Determine the (X, Y) coordinate at the center of the cell enclosing the given text.  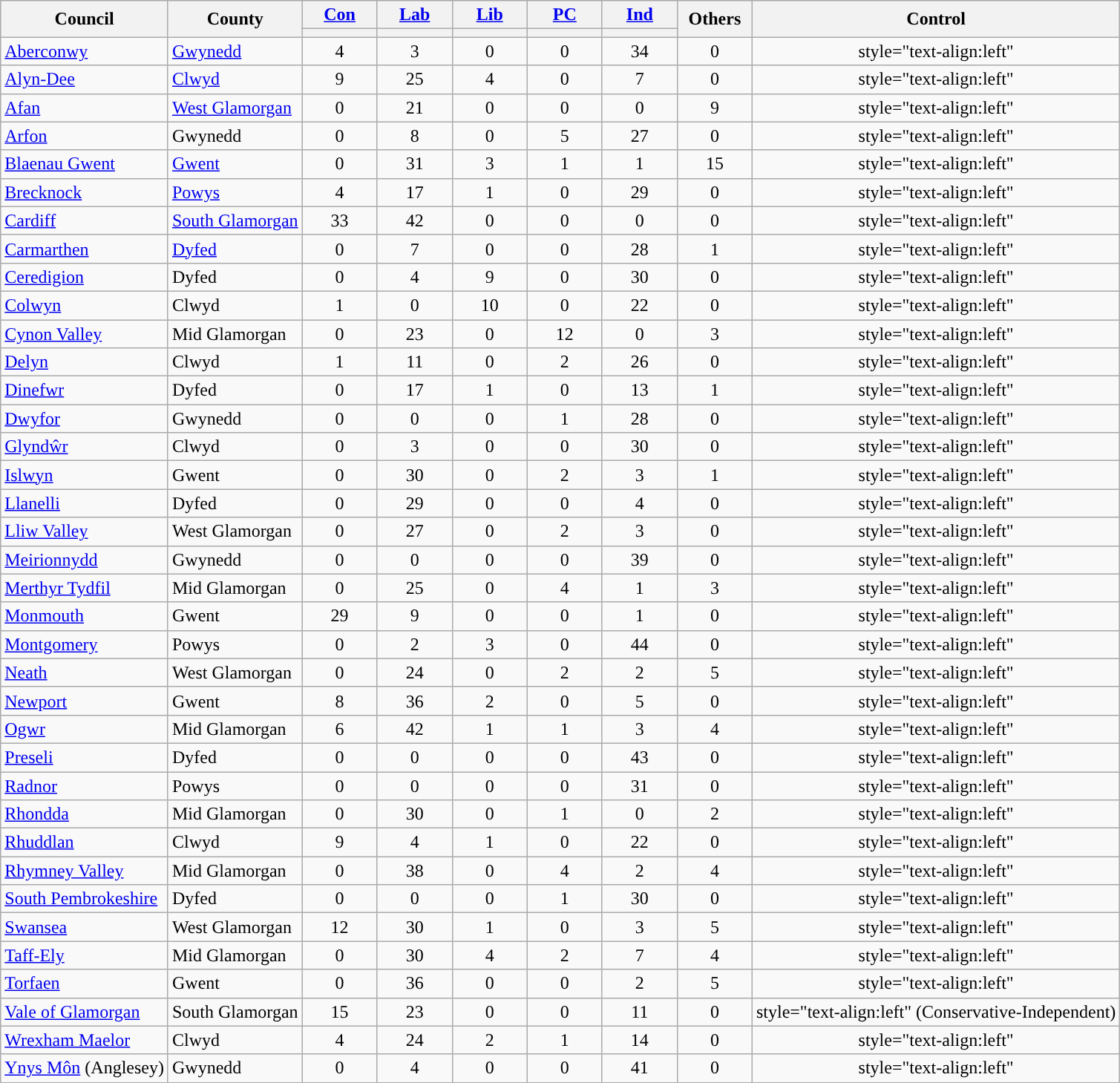
Vale of Glamorgan (85, 1012)
Lib (490, 15)
Lliw Valley (85, 531)
44 (640, 644)
Others (714, 19)
Control (935, 19)
Taff-Ely (85, 955)
Con (340, 15)
Aberconwy (85, 51)
41 (640, 1068)
Blaenau Gwent (85, 164)
Monmouth (85, 616)
Neath (85, 673)
County (235, 19)
style="text-align:left" (Conservative-Independent) (935, 1012)
43 (640, 757)
10 (490, 305)
33 (340, 220)
Delyn (85, 362)
14 (640, 1040)
26 (640, 362)
38 (414, 871)
Wrexham Maelor (85, 1040)
13 (640, 390)
Dwyfor (85, 419)
Ceredigion (85, 277)
Alyn-Dee (85, 79)
Cardiff (85, 220)
Llanelli (85, 503)
Rhymney Valley (85, 871)
Council (85, 19)
Afan (85, 108)
Islwyn (85, 475)
Lab (414, 15)
Brecknock (85, 192)
Ogwr (85, 729)
34 (640, 51)
Carmarthen (85, 249)
Dinefwr (85, 390)
Radnor (85, 786)
Montgomery (85, 644)
PC (564, 15)
South Pembrokeshire (85, 899)
Arfon (85, 136)
6 (340, 729)
Preseli (85, 757)
Rhondda (85, 814)
Torfaen (85, 984)
Ind (640, 15)
39 (640, 560)
Glyndŵr (85, 447)
Ynys Môn (Anglesey) (85, 1068)
Cynon Valley (85, 333)
Rhuddlan (85, 842)
Meirionnydd (85, 560)
Colwyn (85, 305)
Newport (85, 701)
Merthyr Tydfil (85, 588)
21 (414, 108)
Swansea (85, 927)
